Determine the (X, Y) coordinate at the center of the cell enclosing the given text.  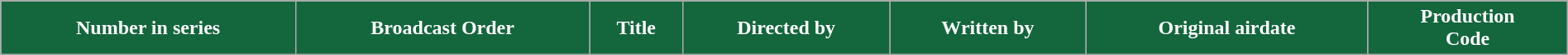
Title (637, 28)
Broadcast Order (442, 28)
Number in series (149, 28)
ProductionCode (1467, 28)
Written by (987, 28)
Original airdate (1227, 28)
Directed by (786, 28)
